Identify which cell holds the provided text, then report its (X, Y) central coordinate. 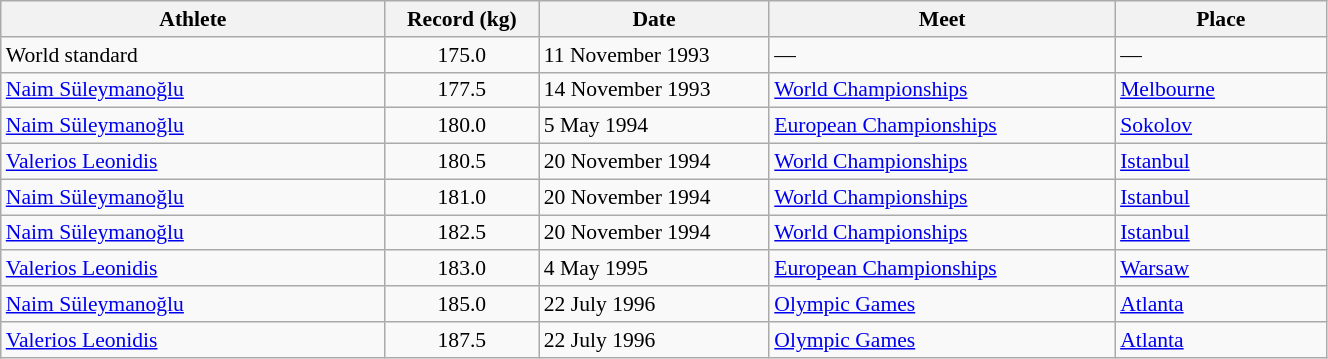
Athlete (193, 19)
Melbourne (1220, 90)
11 November 1993 (654, 55)
4 May 1995 (654, 269)
180.0 (462, 126)
Date (654, 19)
182.5 (462, 233)
185.0 (462, 304)
Record (kg) (462, 19)
14 November 1993 (654, 90)
177.5 (462, 90)
175.0 (462, 55)
Place (1220, 19)
World standard (193, 55)
Meet (942, 19)
180.5 (462, 162)
Warsaw (1220, 269)
5 May 1994 (654, 126)
187.5 (462, 340)
181.0 (462, 197)
Sokolov (1220, 126)
183.0 (462, 269)
